Determine the (x, y) coordinate at the center of the cell enclosing the given text.  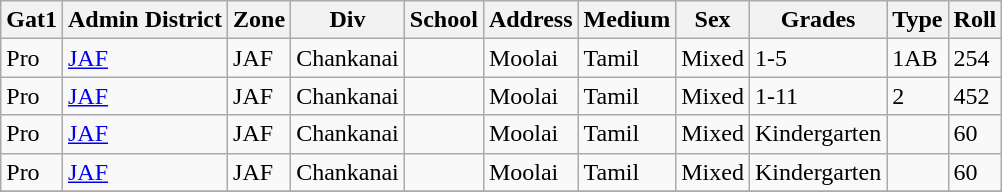
1-11 (818, 96)
Roll (975, 20)
1AB (918, 58)
1-5 (818, 58)
Type (918, 20)
2 (918, 96)
Address (530, 20)
School (444, 20)
Grades (818, 20)
Admin District (144, 20)
Gat1 (32, 20)
Zone (260, 20)
Medium (627, 20)
Div (348, 20)
452 (975, 96)
254 (975, 58)
Sex (713, 20)
